Pinpoint the cell where the given text exists, returning its (x, y) midpoint coordinate. 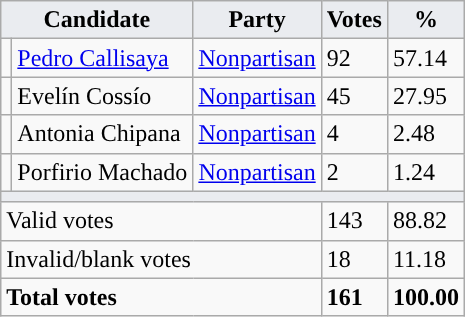
27.95 (426, 96)
Antonia Chipana (102, 134)
% (426, 20)
Invalid/blank votes (161, 259)
4 (354, 134)
Valid votes (161, 221)
2 (354, 172)
45 (354, 96)
Candidate (97, 20)
57.14 (426, 58)
11.18 (426, 259)
1.24 (426, 172)
100.00 (426, 297)
Party (257, 20)
Pedro Callisaya (102, 58)
18 (354, 259)
Evelín Cossío (102, 96)
2.48 (426, 134)
Votes (354, 20)
161 (354, 297)
92 (354, 58)
143 (354, 221)
Total votes (161, 297)
88.82 (426, 221)
Porfirio Machado (102, 172)
